For the text-containing cell, return its midpoint in [x, y] coordinate format. 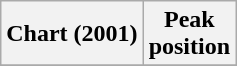
Chart (2001) [72, 34]
Peak position [189, 34]
